Locate the cell with the specified text and output its (X, Y) center coordinate. 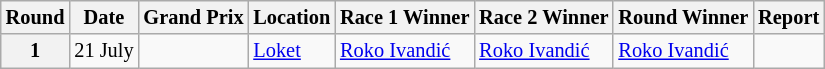
1 (36, 51)
Race 1 Winner (404, 17)
Round Winner (683, 17)
Date (104, 17)
Location (292, 17)
Race 2 Winner (544, 17)
Loket (292, 51)
Report (788, 17)
21 July (104, 51)
Round (36, 17)
Grand Prix (193, 17)
